Search for the cell housing the specified text and yield its [X, Y] center coordinate. 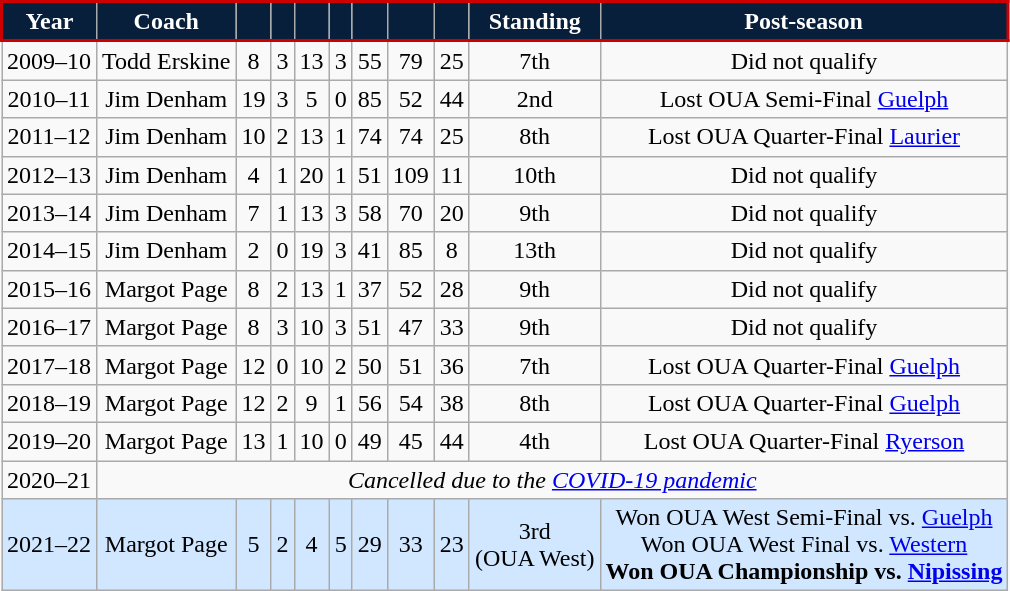
Won OUA West Semi-Final vs. Guelph Won OUA West Final vs. Western Won OUA Championship vs. Nipissing [804, 545]
55 [370, 60]
2014–15 [50, 251]
2020–21 [50, 479]
3rd(OUA West) [534, 545]
2015–16 [50, 289]
2019–20 [50, 441]
47 [410, 327]
13th [534, 251]
2012–13 [50, 175]
109 [410, 175]
2017–18 [50, 365]
49 [370, 441]
2010–11 [50, 99]
Lost OUA Quarter-Final Ryerson [804, 441]
56 [370, 403]
70 [410, 213]
2nd [534, 99]
2011–12 [50, 137]
4th [534, 441]
54 [410, 403]
2009–10 [50, 60]
10th [534, 175]
2018–19 [50, 403]
29 [370, 545]
Cancelled due to the COVID-19 pandemic [552, 479]
37 [370, 289]
2016–17 [50, 327]
2013–14 [50, 213]
2021–22 [50, 545]
Lost OUA Semi-Final Guelph [804, 99]
Coach [166, 22]
7 [254, 213]
Todd Erskine [166, 60]
38 [452, 403]
58 [370, 213]
9 [312, 403]
23 [452, 545]
36 [452, 365]
Year [50, 22]
50 [370, 365]
41 [370, 251]
11 [452, 175]
Lost OUA Quarter-Final Laurier [804, 137]
45 [410, 441]
28 [452, 289]
Standing [534, 22]
79 [410, 60]
Post-season [804, 22]
